Capture the cell that displays the provided text and extract its (X, Y) central coordinate. 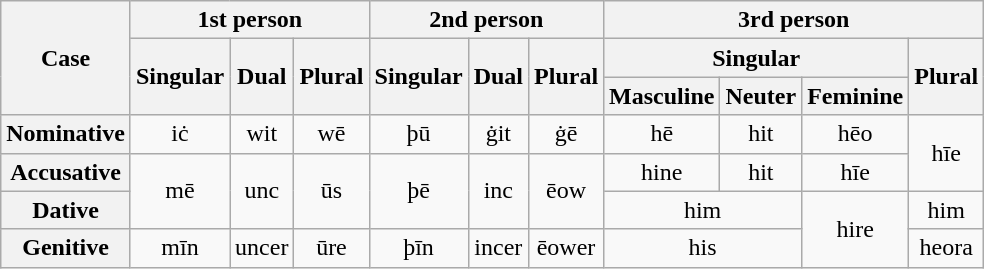
ġit (498, 134)
unc (262, 191)
þē (418, 191)
Accusative (66, 172)
wē (332, 134)
Case (66, 58)
ēower (566, 248)
Feminine (856, 96)
3rd person (794, 20)
Genitive (66, 248)
ġē (566, 134)
his (703, 248)
Dative (66, 210)
hē (662, 134)
Masculine (662, 96)
1st person (250, 20)
þīn (418, 248)
uncer (262, 248)
ēow (566, 191)
wit (262, 134)
iċ (180, 134)
þū (418, 134)
hēo (856, 134)
mē (180, 191)
incer (498, 248)
Nominative (66, 134)
ūre (332, 248)
heora (946, 248)
hine (662, 172)
2nd person (486, 20)
Neuter (761, 96)
mīn (180, 248)
hire (856, 229)
ūs (332, 191)
inc (498, 191)
